Detect which cell encompasses the target text, then output its (X, Y) center coordinate. 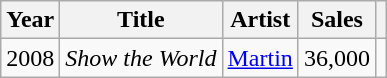
Show the World (141, 58)
2008 (30, 58)
Title (141, 20)
Martin (260, 58)
36,000 (336, 58)
Year (30, 20)
Artist (260, 20)
Sales (336, 20)
